Find where the given text appears and provide that cell's center as [x, y] coordinate. 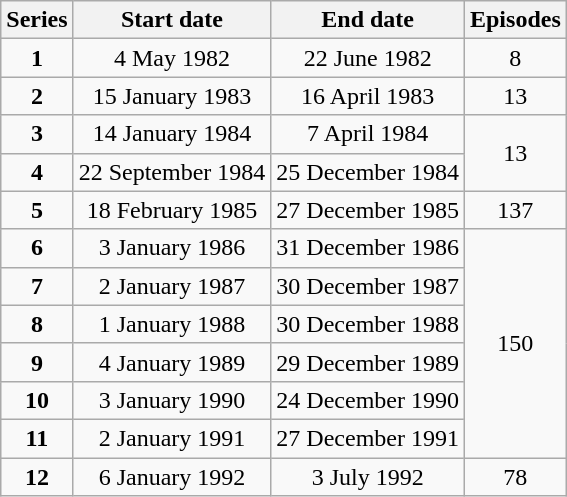
7 April 1984 [368, 134]
9 [37, 362]
Episodes [515, 20]
27 December 1985 [368, 210]
14 January 1984 [172, 134]
150 [515, 343]
22 June 1982 [368, 58]
4 [37, 172]
Start date [172, 20]
27 December 1991 [368, 438]
3 January 1990 [172, 400]
3 [37, 134]
2 January 1987 [172, 286]
15 January 1983 [172, 96]
6 [37, 248]
29 December 1989 [368, 362]
End date [368, 20]
4 May 1982 [172, 58]
1 January 1988 [172, 324]
Series [37, 20]
5 [37, 210]
2 [37, 96]
12 [37, 477]
4 January 1989 [172, 362]
3 July 1992 [368, 477]
24 December 1990 [368, 400]
78 [515, 477]
31 December 1986 [368, 248]
3 January 1986 [172, 248]
10 [37, 400]
11 [37, 438]
6 January 1992 [172, 477]
7 [37, 286]
18 February 1985 [172, 210]
2 January 1991 [172, 438]
25 December 1984 [368, 172]
22 September 1984 [172, 172]
16 April 1983 [368, 96]
30 December 1988 [368, 324]
137 [515, 210]
1 [37, 58]
30 December 1987 [368, 286]
